Search for the cell housing the specified text and yield its [x, y] center coordinate. 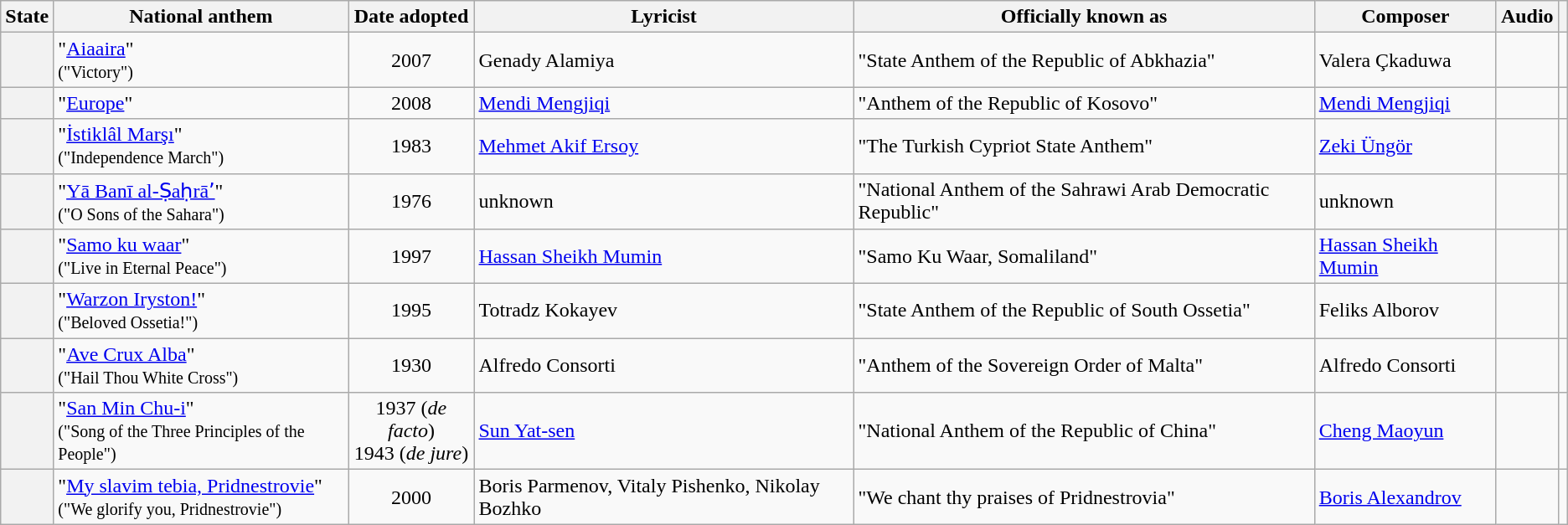
"We chant thy praises of Pridnestrovia" [1084, 497]
"Ave Crux Alba"("Hail Thou White Cross") [201, 365]
"Yā Banī al-Ṣaḥrāʼ"("O Sons of the Sahara") [201, 201]
1997 [411, 256]
"Anthem of the Sovereign Order of Malta" [1084, 365]
2008 [411, 103]
"İstiklâl Marşı"("Independence March") [201, 146]
Lyricist [663, 17]
Cheng Maoyun [1406, 431]
"The Turkish Cypriot State Anthem" [1084, 146]
1983 [411, 146]
"Samo Ku Waar, Somaliland" [1084, 256]
State [27, 17]
"Warzon Iryston!"("Beloved Ossetia!") [201, 311]
"San Min Chu-i"("Song of the Three Principles of the People") [201, 431]
National anthem [201, 17]
"State Anthem of the Republic of Abkhazia" [1084, 60]
Valera Çkaduwa [1406, 60]
"Anthem of the Republic of Kosovo" [1084, 103]
"My slavim tebia, Pridnestrovie"("We glorify you, Pridnestrovie") [201, 497]
Boris Parmenov, Vitaly Pishenko, Nikolay Bozhko [663, 497]
2000 [411, 497]
Genady Alamiya [663, 60]
2007 [411, 60]
1976 [411, 201]
1930 [411, 365]
"Samo ku waar"("Live in Eternal Peace") [201, 256]
Composer [1406, 17]
Date adopted [411, 17]
Officially known as [1084, 17]
Feliks Alborov [1406, 311]
"National Anthem of the Republic of China" [1084, 431]
Totradz Kokayev [663, 311]
Boris Alexandrov [1406, 497]
Audio [1527, 17]
1995 [411, 311]
1937 (de facto)1943 (de jure) [411, 431]
Zeki Üngör [1406, 146]
"Europe" [201, 103]
"Aiaaira"("Victory") [201, 60]
"National Anthem of the Sahrawi Arab Democratic Republic" [1084, 201]
Sun Yat-sen [663, 431]
Mehmet Akif Ersoy [663, 146]
"State Anthem of the Republic of South Ossetia" [1084, 311]
